Return (x, y) of the center of cell containing provided text 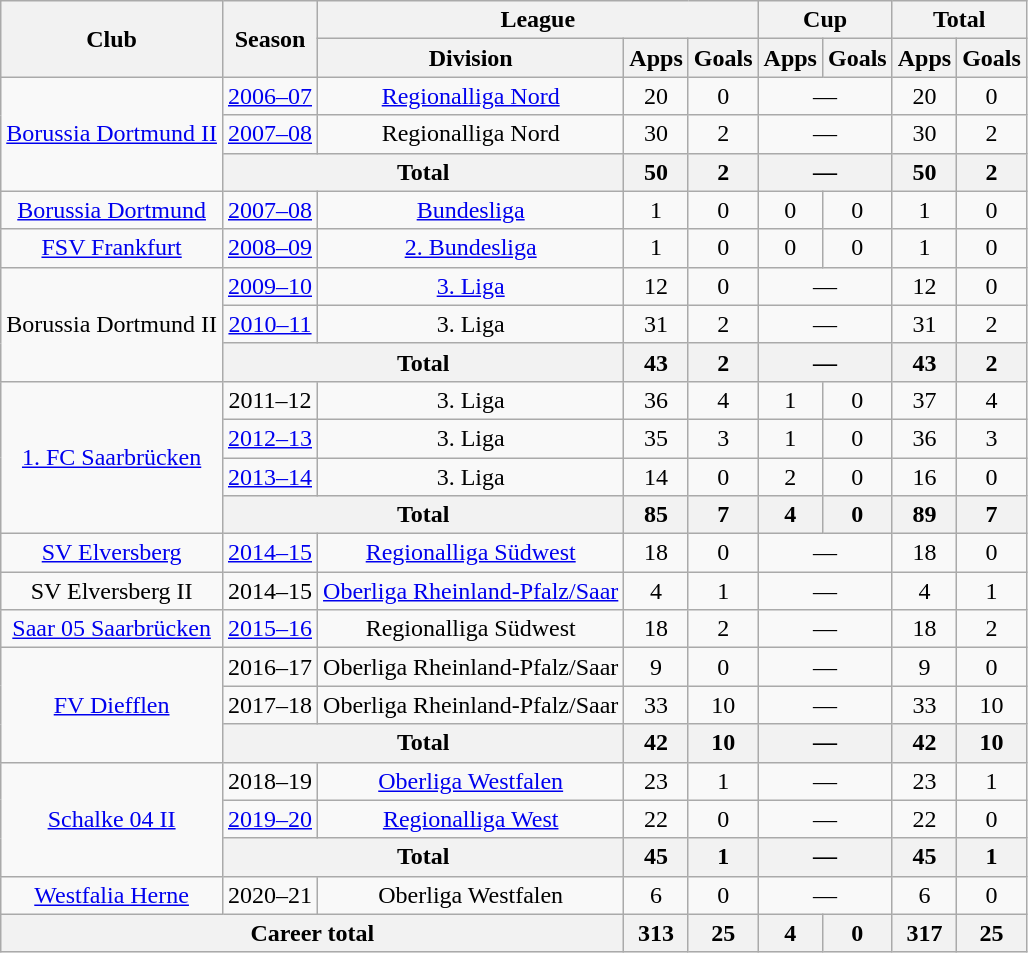
Schalke 04 II (112, 819)
2011–12 (270, 400)
Westfalia Herne (112, 895)
SV Elversberg II (112, 591)
Club (112, 39)
1. FC Saarbrücken (112, 457)
2016–17 (270, 667)
2013–14 (270, 477)
Career total (312, 933)
89 (924, 515)
Cup (825, 20)
2. Bundesliga (471, 248)
2019–20 (270, 819)
Bundesliga (471, 210)
2006–07 (270, 96)
14 (656, 477)
2018–19 (270, 781)
2020–21 (270, 895)
Regionalliga West (471, 819)
2012–13 (270, 438)
Saar 05 Saarbrücken (112, 629)
FSV Frankfurt (112, 248)
313 (656, 933)
37 (924, 400)
League (538, 20)
Division (471, 58)
2015–16 (270, 629)
16 (924, 477)
FV Diefflen (112, 705)
2017–18 (270, 705)
2008–09 (270, 248)
35 (656, 438)
317 (924, 933)
85 (656, 515)
SV Elversberg (112, 553)
2009–10 (270, 286)
Season (270, 39)
2010–11 (270, 324)
Borussia Dortmund (112, 210)
